Detect which cell encompasses the target text, then output its (x, y) center coordinate. 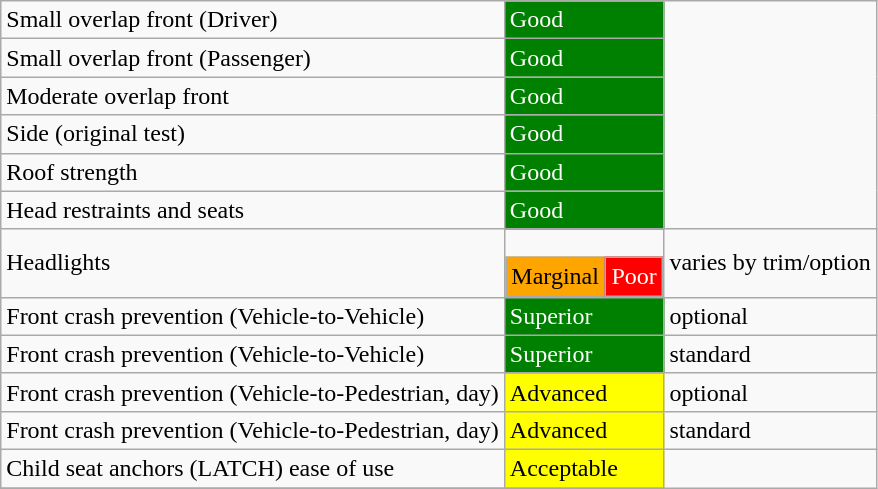
Head restraints and seats (253, 210)
Headlights (253, 263)
varies by trim/option (770, 263)
Small overlap front (Driver) (253, 20)
Small overlap front (Passenger) (253, 58)
Side (original test) (253, 134)
Marginal (555, 277)
Roof strength (253, 172)
Child seat anchors (LATCH) ease of use (253, 468)
Acceptable (584, 468)
Marginal Poor (584, 263)
Moderate overlap front (253, 96)
Poor (634, 277)
